Search for the cell housing the specified text and yield its [X, Y] center coordinate. 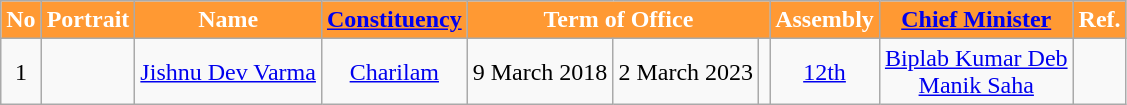
9 March 2018 [540, 72]
2 March 2023 [686, 72]
Biplab Kumar DebManik Saha [976, 72]
Portrait [88, 20]
Jishnu Dev Varma [228, 72]
Constituency [394, 20]
12th [825, 72]
1 [21, 72]
Chief Minister [976, 20]
Assembly [825, 20]
Ref. [1100, 20]
Charilam [394, 72]
Name [228, 20]
No [21, 20]
Term of Office [618, 20]
